Determine the (X, Y) coordinate at the center of the cell enclosing the given text.  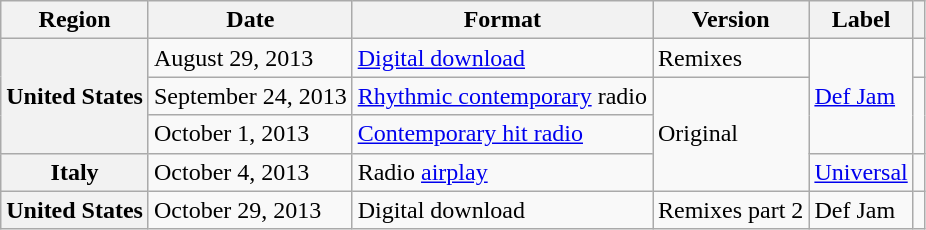
Rhythmic contemporary radio (502, 96)
Italy (75, 172)
October 29, 2013 (250, 210)
Format (502, 20)
Contemporary hit radio (502, 134)
Label (861, 20)
Remixes (730, 58)
Date (250, 20)
Version (730, 20)
October 4, 2013 (250, 172)
Region (75, 20)
Universal (861, 172)
October 1, 2013 (250, 134)
Original (730, 134)
Radio airplay (502, 172)
September 24, 2013 (250, 96)
August 29, 2013 (250, 58)
Remixes part 2 (730, 210)
